Scan for the cell matching the given text and deliver its (X, Y) coordinate at center. 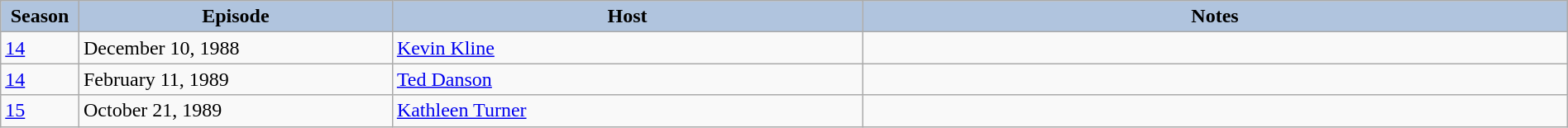
Episode (235, 17)
October 21, 1989 (235, 111)
Ted Danson (627, 79)
Season (40, 17)
February 11, 1989 (235, 79)
December 10, 1988 (235, 48)
15 (40, 111)
Notes (1216, 17)
Kathleen Turner (627, 111)
Kevin Kline (627, 48)
Host (627, 17)
